Provide the (x, y) coordinate of the cell's center where the given text is located.  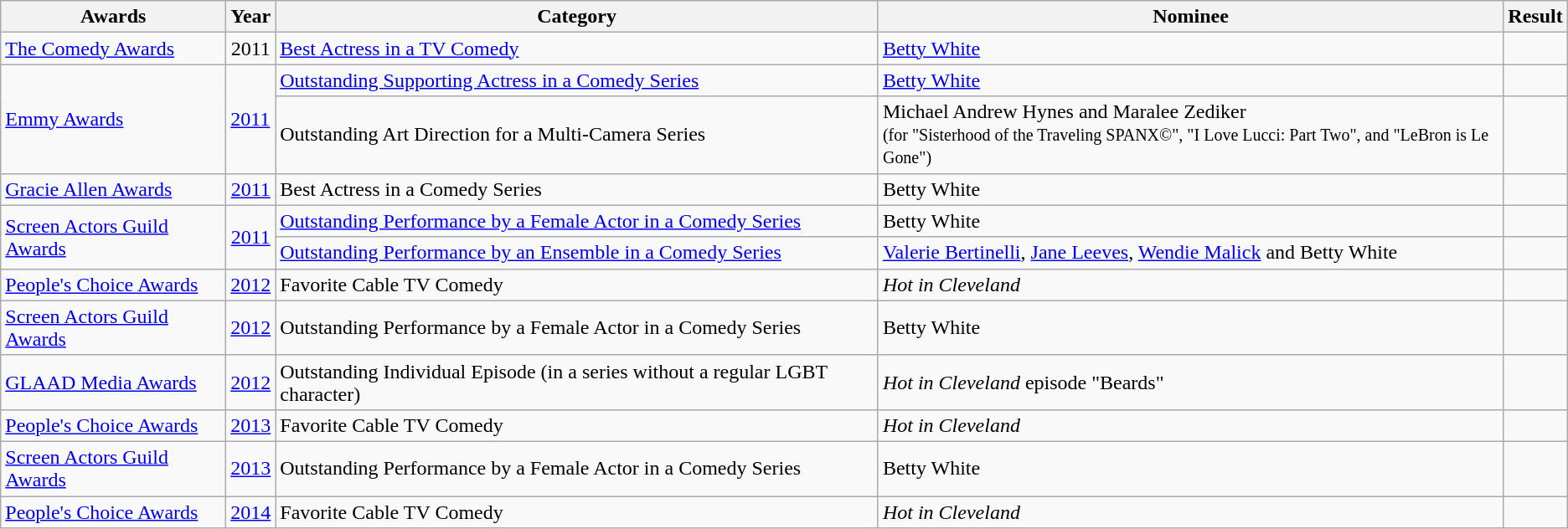
Awards (114, 17)
Valerie Bertinelli, Jane Leeves, Wendie Malick and Betty White (1190, 253)
Best Actress in a Comedy Series (577, 189)
Nominee (1190, 17)
Outstanding Art Direction for a Multi-Camera Series (577, 135)
Result (1535, 17)
Year (251, 17)
Category (577, 17)
The Comedy Awards (114, 49)
Gracie Allen Awards (114, 189)
Hot in Cleveland episode "Beards" (1190, 382)
Best Actress in a TV Comedy (577, 49)
Outstanding Individual Episode (in a series without a regular LGBT character) (577, 382)
GLAAD Media Awards (114, 382)
Michael Andrew Hynes and Maralee Zediker(for "Sisterhood of the Traveling SPANX©", "I Love Lucci: Part Two", and "LeBron is Le Gone") (1190, 135)
Emmy Awards (114, 119)
2014 (251, 511)
Outstanding Performance by an Ensemble in a Comedy Series (577, 253)
Outstanding Supporting Actress in a Comedy Series (577, 80)
